Return the [x, y] coordinate for the center point of the cell that contains the specified text.  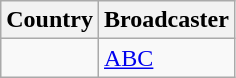
ABC [166, 58]
Broadcaster [166, 20]
Country [50, 20]
